For the text-containing cell, return its midpoint in [X, Y] coordinate format. 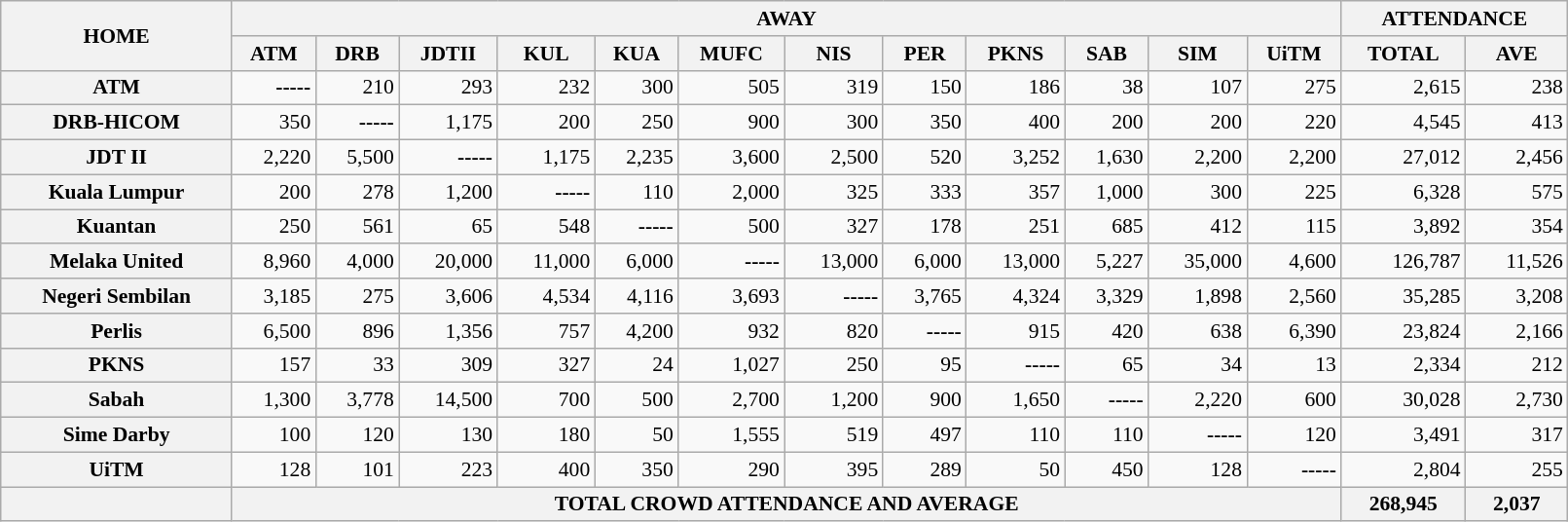
95 [925, 365]
38 [1107, 88]
MUFC [732, 54]
638 [1197, 331]
SIM [1197, 54]
278 [357, 192]
223 [448, 469]
4,200 [637, 331]
600 [1295, 400]
11,526 [1516, 262]
420 [1107, 331]
319 [833, 88]
14,500 [448, 400]
27,012 [1404, 158]
30,028 [1404, 400]
11,000 [546, 262]
255 [1516, 469]
34 [1197, 365]
Negeri Sembilan [117, 296]
3,693 [732, 296]
2,334 [1404, 365]
3,600 [732, 158]
2,730 [1516, 400]
Perlis [117, 331]
354 [1516, 227]
3,778 [357, 400]
450 [1107, 469]
NIS [833, 54]
932 [732, 331]
3,491 [1404, 435]
685 [1107, 227]
3,606 [448, 296]
896 [357, 331]
1,000 [1107, 192]
Sabah [117, 400]
130 [448, 435]
35,285 [1404, 296]
251 [1016, 227]
24 [637, 365]
TOTAL [1404, 54]
157 [273, 365]
Sime Darby [117, 435]
Kuantan [117, 227]
5,500 [357, 158]
150 [925, 88]
575 [1516, 192]
915 [1016, 331]
3,892 [1404, 227]
8,960 [273, 262]
3,185 [273, 296]
5,227 [1107, 262]
3,329 [1107, 296]
ATTENDANCE [1454, 19]
225 [1295, 192]
1,650 [1016, 400]
3,252 [1016, 158]
520 [925, 158]
2,166 [1516, 331]
1,898 [1197, 296]
HOME [117, 35]
3,765 [925, 296]
Melaka United [117, 262]
238 [1516, 88]
317 [1516, 435]
700 [546, 400]
178 [925, 227]
20,000 [448, 262]
497 [925, 435]
126,787 [1404, 262]
23,824 [1404, 331]
101 [357, 469]
2,000 [732, 192]
2,700 [732, 400]
SAB [1107, 54]
DRB-HICOM [117, 123]
548 [546, 227]
4,116 [637, 296]
4,534 [546, 296]
107 [1197, 88]
1,630 [1107, 158]
293 [448, 88]
1,555 [732, 435]
KUL [546, 54]
4,000 [357, 262]
1,356 [448, 331]
519 [833, 435]
KUA [637, 54]
210 [357, 88]
1,300 [273, 400]
2,456 [1516, 158]
JDT II [117, 158]
6,390 [1295, 331]
1,027 [732, 365]
33 [357, 365]
PER [925, 54]
3,208 [1516, 296]
505 [732, 88]
395 [833, 469]
Kuala Lumpur [117, 192]
6,328 [1404, 192]
232 [546, 88]
290 [732, 469]
AWAY [786, 19]
186 [1016, 88]
268,945 [1404, 504]
JDTII [448, 54]
4,545 [1404, 123]
4,324 [1016, 296]
757 [546, 331]
6,500 [273, 331]
2,804 [1404, 469]
2,500 [833, 158]
AVE [1516, 54]
309 [448, 365]
220 [1295, 123]
325 [833, 192]
35,000 [1197, 262]
357 [1016, 192]
561 [357, 227]
289 [925, 469]
13 [1295, 365]
212 [1516, 365]
2,615 [1404, 88]
820 [833, 331]
2,235 [637, 158]
180 [546, 435]
115 [1295, 227]
2,560 [1295, 296]
4,600 [1295, 262]
2,037 [1516, 504]
DRB [357, 54]
333 [925, 192]
413 [1516, 123]
TOTAL CROWD ATTENDANCE AND AVERAGE [786, 504]
100 [273, 435]
412 [1197, 227]
